For the text-containing cell, return its midpoint in (x, y) coordinate format. 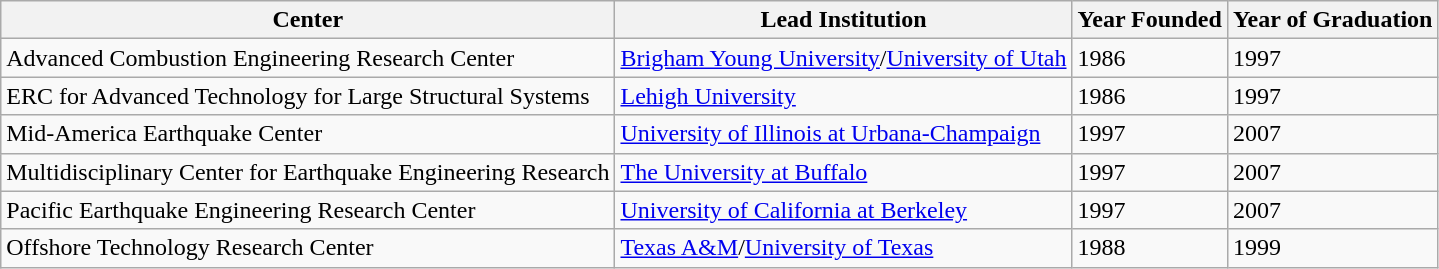
Lead Institution (844, 20)
Lehigh University (844, 96)
Pacific Earthquake Engineering Research Center (308, 210)
Mid-America Earthquake Center (308, 134)
Brigham Young University/University of Utah (844, 58)
University of California at Berkeley (844, 210)
The University at Buffalo (844, 172)
Multidisciplinary Center for Earthquake Engineering Research (308, 172)
Center (308, 20)
Year of Graduation (1332, 20)
1988 (1150, 248)
Advanced Combustion Engineering Research Center (308, 58)
1999 (1332, 248)
Offshore Technology Research Center (308, 248)
ERC for Advanced Technology for Large Structural Systems (308, 96)
Texas A&M/University of Texas (844, 248)
Year Founded (1150, 20)
University of Illinois at Urbana-Champaign (844, 134)
